Output the [X, Y] coordinate of the center of the cell containing the given text.  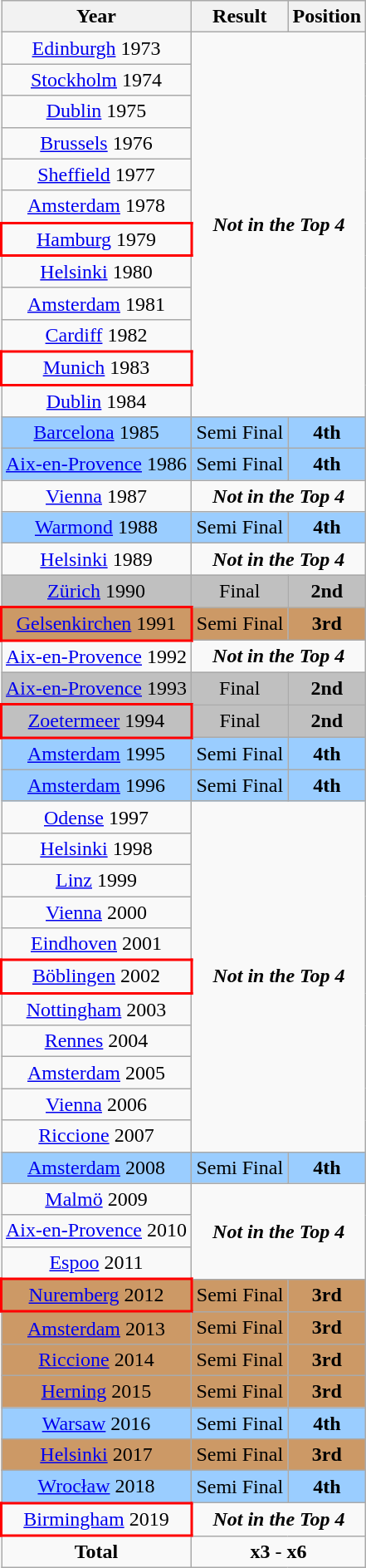
Position [327, 17]
Munich 1983 [96, 368]
Zoetermeer 1994 [96, 721]
Amsterdam 1995 [96, 753]
Brussels 1976 [96, 143]
Böblingen 2002 [96, 976]
Amsterdam 2005 [96, 1073]
Amsterdam 2013 [96, 1328]
Espoo 2011 [96, 1263]
Cardiff 1982 [96, 336]
Aix-en-Provence 1992 [96, 656]
Amsterdam 1978 [96, 206]
Odense 1997 [96, 817]
Nuremberg 2012 [96, 1295]
x3 - x6 [279, 1552]
Amsterdam 1981 [96, 303]
Eindhoven 2001 [96, 944]
Aix-en-Provence 1986 [96, 465]
Wrocław 2018 [96, 1487]
Stockholm 1974 [96, 80]
Barcelona 1985 [96, 433]
Gelsenkirchen 1991 [96, 624]
Rennes 2004 [96, 1041]
Total [96, 1552]
Amsterdam 2008 [96, 1167]
Malmö 2009 [96, 1199]
Zürich 1990 [96, 592]
Year [96, 17]
Edinburgh 1973 [96, 48]
Result [240, 17]
Vienna 1987 [96, 496]
Amsterdam 1996 [96, 785]
Helsinki 1980 [96, 273]
Dublin 1984 [96, 401]
Riccione 2014 [96, 1359]
Linz 1999 [96, 880]
Birmingham 2019 [96, 1519]
Helsinki 1989 [96, 559]
Warmond 1988 [96, 528]
Vienna 2000 [96, 912]
Riccione 2007 [96, 1136]
Warsaw 2016 [96, 1423]
Vienna 2006 [96, 1104]
Aix-en-Provence 1993 [96, 688]
Hamburg 1979 [96, 239]
Nottingham 2003 [96, 1009]
Herning 2015 [96, 1391]
Helsinki 2017 [96, 1455]
Dublin 1975 [96, 111]
Sheffield 1977 [96, 174]
Helsinki 1998 [96, 848]
Aix-en-Provence 2010 [96, 1231]
